Find where the given text appears and provide that cell's center as [X, Y] coordinate. 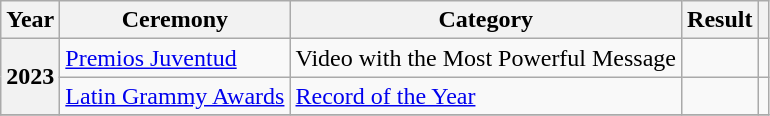
Video with the Most Powerful Message [486, 58]
Category [486, 20]
Record of the Year [486, 96]
2023 [30, 77]
Result [720, 20]
Ceremony [175, 20]
Premios Juventud [175, 58]
Year [30, 20]
Latin Grammy Awards [175, 96]
